Identify which cell holds the provided text, then report its (x, y) central coordinate. 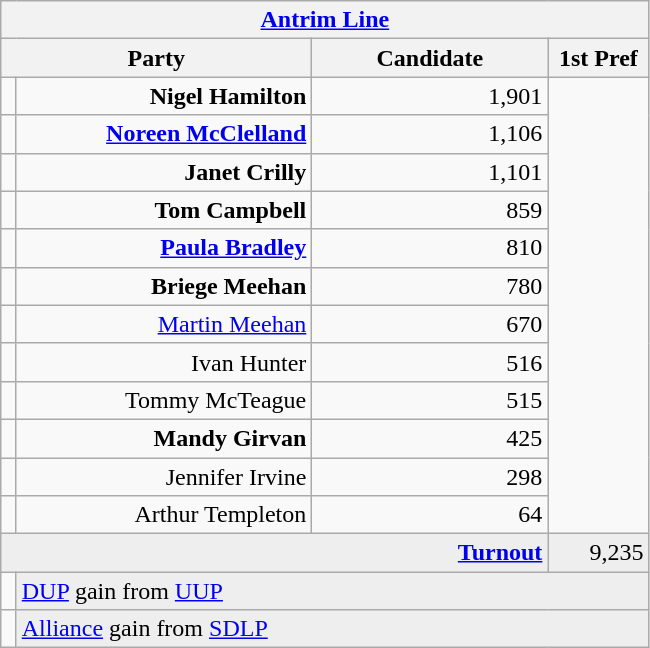
Jennifer Irvine (164, 477)
Nigel Hamilton (164, 96)
Janet Crilly (164, 172)
Noreen McClelland (164, 134)
1st Pref (598, 58)
9,235 (598, 553)
Tom Campbell (164, 210)
Party (156, 58)
Arthur Templeton (164, 515)
1,901 (430, 96)
810 (430, 248)
Candidate (430, 58)
Tommy McTeague (164, 400)
670 (430, 324)
780 (430, 286)
Briege Meehan (164, 286)
Alliance gain from SDLP (332, 629)
Ivan Hunter (164, 362)
1,106 (430, 134)
859 (430, 210)
516 (430, 362)
298 (430, 477)
Paula Bradley (164, 248)
64 (430, 515)
Antrim Line (325, 20)
425 (430, 438)
DUP gain from UUP (332, 591)
Martin Meehan (164, 324)
Mandy Girvan (164, 438)
515 (430, 400)
1,101 (430, 172)
Turnout (274, 553)
